Scan for the cell matching the given text and deliver its (x, y) coordinate at center. 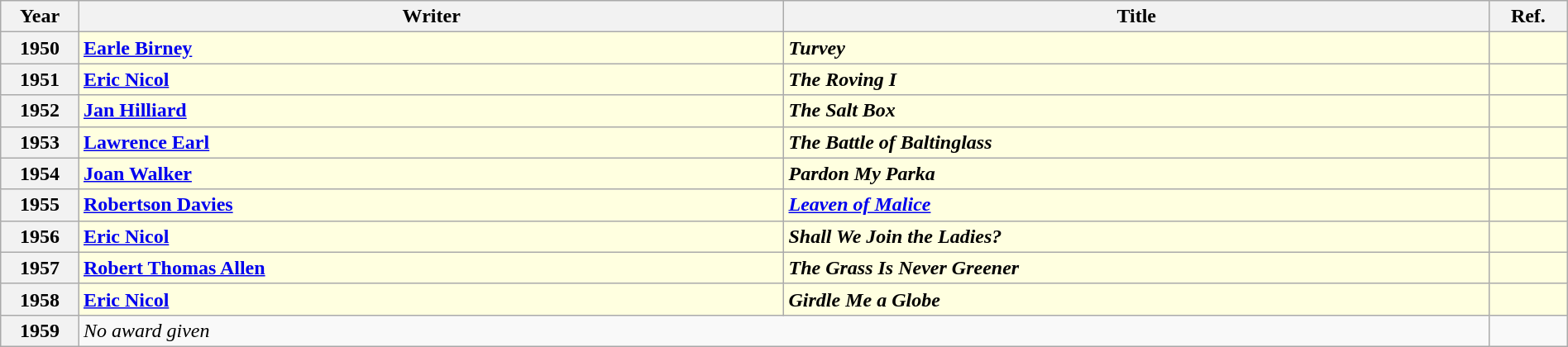
1955 (40, 205)
The Battle of Baltinglass (1136, 142)
1959 (40, 330)
1958 (40, 299)
Pardon My Parka (1136, 173)
Writer (432, 17)
The Grass Is Never Greener (1136, 268)
1951 (40, 79)
Leaven of Malice (1136, 205)
No award given (784, 330)
The Roving I (1136, 79)
Shall We Join the Ladies? (1136, 236)
Title (1136, 17)
1952 (40, 111)
1956 (40, 236)
Robertson Davies (432, 205)
The Salt Box (1136, 111)
Year (40, 17)
1950 (40, 48)
1954 (40, 173)
Lawrence Earl (432, 142)
Joan Walker (432, 173)
Ref. (1528, 17)
Jan Hilliard (432, 111)
1953 (40, 142)
Earle Birney (432, 48)
Robert Thomas Allen (432, 268)
Girdle Me a Globe (1136, 299)
Turvey (1136, 48)
1957 (40, 268)
